Search for the cell housing the specified text and yield its (X, Y) center coordinate. 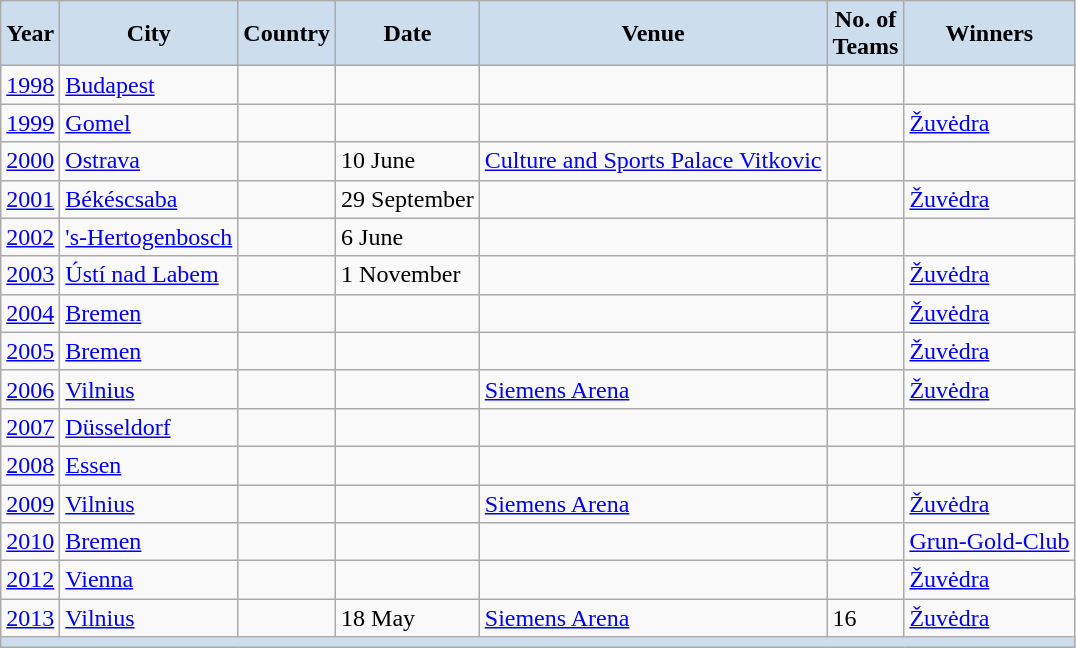
2003 (30, 275)
2000 (30, 161)
Budapest (149, 85)
16 (866, 618)
Gomel (149, 123)
2009 (30, 503)
2005 (30, 351)
Culture and Sports Palace Vitkovic (653, 161)
Ostrava (149, 161)
Vienna (149, 580)
2013 (30, 618)
1999 (30, 123)
10 June (408, 161)
's-Hertogenbosch (149, 237)
Ústí nad Labem (149, 275)
Venue (653, 34)
2001 (30, 199)
1998 (30, 85)
Düsseldorf (149, 427)
Essen (149, 465)
Grun-Gold-Club (990, 542)
2007 (30, 427)
Békéscsaba (149, 199)
2006 (30, 389)
City (149, 34)
2012 (30, 580)
1 November (408, 275)
2010 (30, 542)
2002 (30, 237)
Date (408, 34)
29 September (408, 199)
2004 (30, 313)
2008 (30, 465)
18 May (408, 618)
6 June (408, 237)
Country (287, 34)
Winners (990, 34)
Year (30, 34)
No. ofTeams (866, 34)
